Find where the given text appears and provide that cell's center as (X, Y) coordinate. 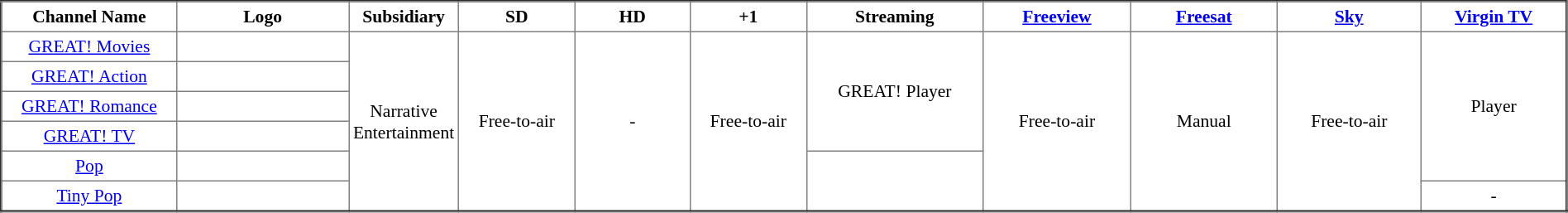
Narrative Entertainment (404, 121)
GREAT! Romance (89, 106)
Sky (1349, 17)
GREAT! Action (89, 76)
Channel Name (89, 17)
Virgin TV (1494, 17)
Logo (263, 17)
Freeview (1057, 17)
Streaming (895, 17)
Player (1494, 106)
Freesat (1204, 17)
+1 (748, 17)
GREAT! Player (895, 91)
GREAT! Movies (89, 46)
Tiny Pop (89, 196)
GREAT! TV (89, 136)
SD (516, 17)
Pop (89, 166)
Manual (1204, 121)
Subsidiary (404, 17)
HD (632, 17)
